Pinpoint the cell where the given text exists, returning its (X, Y) midpoint coordinate. 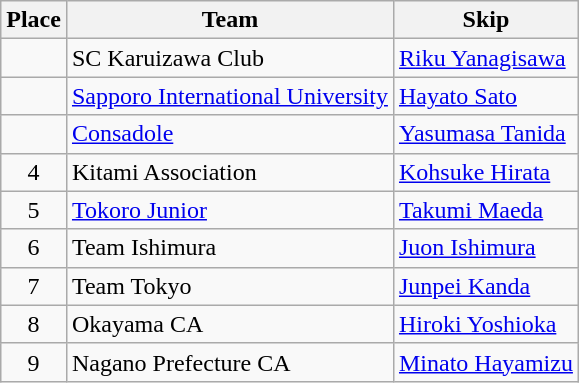
Consadole (230, 134)
Hayato Sato (486, 96)
Team Ishimura (230, 248)
5 (34, 210)
Riku Yanagisawa (486, 58)
Kohsuke Hirata (486, 172)
Tokoro Junior (230, 210)
4 (34, 172)
9 (34, 362)
7 (34, 286)
Team Tokyo (230, 286)
8 (34, 324)
Nagano Prefecture CA (230, 362)
Kitami Association (230, 172)
Takumi Maeda (486, 210)
Skip (486, 20)
SC Karuizawa Club (230, 58)
Sapporo International University (230, 96)
6 (34, 248)
Yasumasa Tanida (486, 134)
Junpei Kanda (486, 286)
Place (34, 20)
Minato Hayamizu (486, 362)
Juon Ishimura (486, 248)
Hiroki Yoshioka (486, 324)
Okayama CA (230, 324)
Team (230, 20)
